From the cell containing the given text, extract its center point as [X, Y] coordinate. 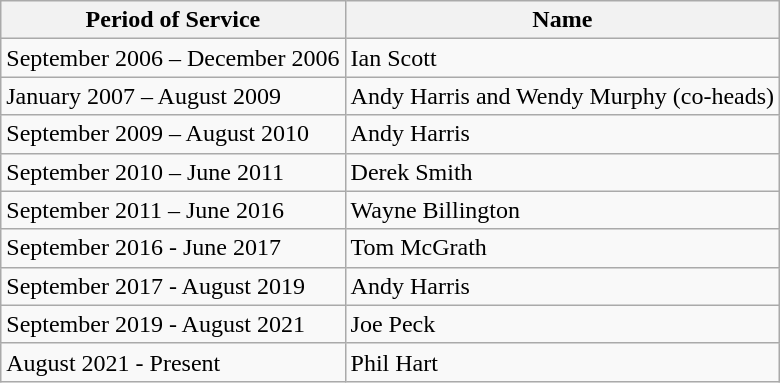
Period of Service [173, 20]
January 2007 – August 2009 [173, 96]
Derek Smith [562, 172]
Andy Harris and Wendy Murphy (co-heads) [562, 96]
Name [562, 20]
September 2011 – June 2016 [173, 210]
September 2009 – August 2010 [173, 134]
Joe Peck [562, 324]
September 2016 - June 2017 [173, 248]
September 2017 - August 2019 [173, 286]
September 2010 – June 2011 [173, 172]
Ian Scott [562, 58]
September 2006 – December 2006 [173, 58]
Wayne Billington [562, 210]
Phil Hart [562, 362]
Tom McGrath [562, 248]
August 2021 - Present [173, 362]
September 2019 - August 2021 [173, 324]
